Pinpoint the cell where the given text exists, returning its [x, y] midpoint coordinate. 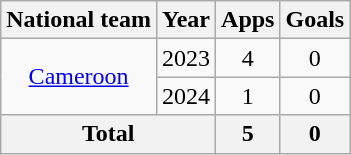
Cameroon [79, 77]
2024 [186, 96]
1 [248, 96]
Goals [315, 20]
Year [186, 20]
Total [108, 134]
National team [79, 20]
4 [248, 58]
2023 [186, 58]
5 [248, 134]
Apps [248, 20]
